Return [X, Y] of the center of cell containing provided text 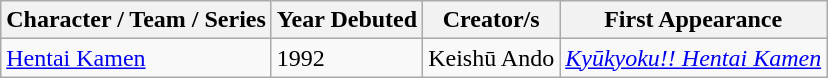
Hentai Kamen [136, 58]
Character / Team / Series [136, 20]
Creator/s [492, 20]
Keishū Ando [492, 58]
1992 [346, 58]
Year Debuted [346, 20]
First Appearance [694, 20]
Kyūkyoku!! Hentai Kamen [694, 58]
